Locate the cell with the specified text and output its [x, y] center coordinate. 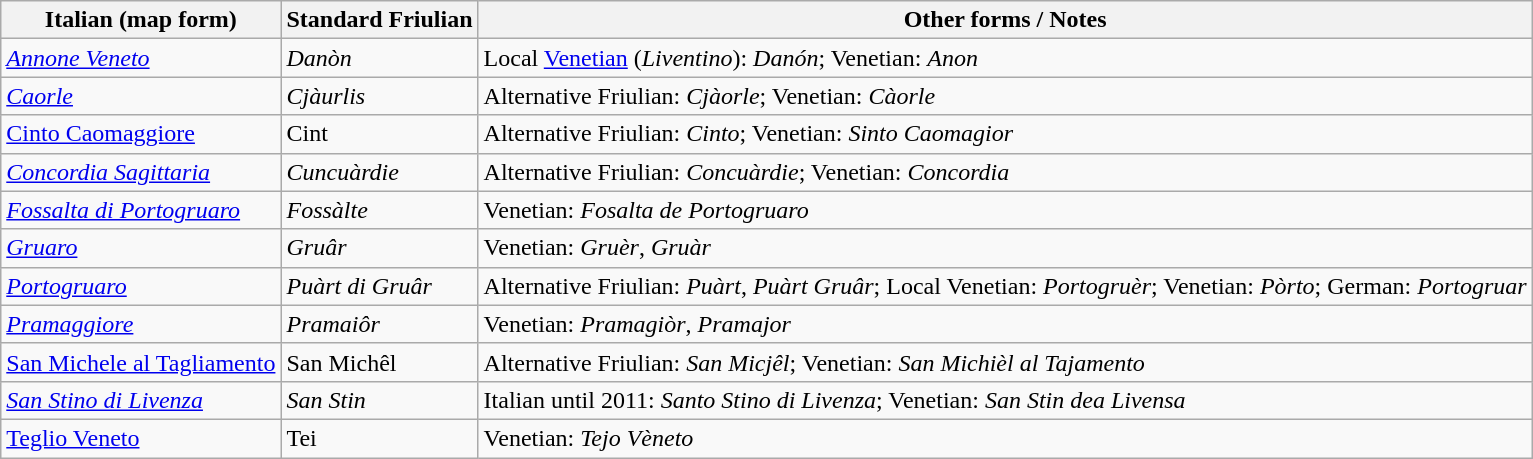
Alternative Friulian: Cjàorle; Venetian: Càorle [1005, 96]
Caorle [141, 96]
Fossàlte [380, 210]
Standard Friulian [380, 20]
Local Venetian (Liventino): Danón; Venetian: Anon [1005, 58]
Fossalta di Portogruaro [141, 210]
Gruâr [380, 248]
Alternative Friulian: Concuàrdie; Venetian: Concordia [1005, 172]
San Stino di Livenza [141, 400]
Puàrt di Gruâr [380, 286]
Alternative Friulian: Puàrt, Puàrt Gruâr; Local Venetian: Portogruèr; Venetian: Pòrto; German: Portogruar [1005, 286]
Cuncuàrdie [380, 172]
Venetian: Tejo Vèneto [1005, 438]
Venetian: Gruèr, Gruàr [1005, 248]
Teglio Veneto [141, 438]
Cinto Caomaggiore [141, 134]
San Michele al Tagliamento [141, 362]
Venetian: Pramagiòr, Pramajor [1005, 324]
San Stin [380, 400]
Venetian: Fosalta de Portogruaro [1005, 210]
Italian (map form) [141, 20]
Alternative Friulian: Cinto; Venetian: Sinto Caomagior [1005, 134]
Tei [380, 438]
Danòn [380, 58]
Pramaiôr [380, 324]
Italian until 2011: Santo Stino di Livenza; Venetian: San Stin dea Livensa [1005, 400]
Concordia Sagittaria [141, 172]
Cint [380, 134]
Pramaggiore [141, 324]
Portogruaro [141, 286]
Cjàurlis [380, 96]
Alternative Friulian: San Micjêl; Venetian: San Michièl al Tajamento [1005, 362]
San Michêl [380, 362]
Gruaro [141, 248]
Annone Veneto [141, 58]
Other forms / Notes [1005, 20]
